Return [X, Y] of the center of cell containing provided text 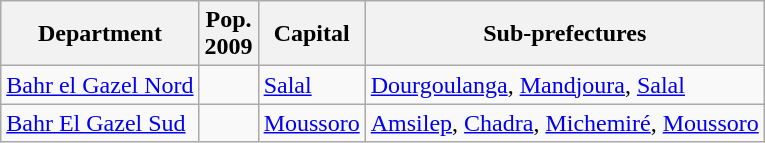
Sub-prefectures [564, 34]
Salal [312, 85]
Bahr El Gazel Sud [100, 123]
Dourgoulanga, Mandjoura, Salal [564, 85]
Pop.2009 [228, 34]
Department [100, 34]
Moussoro [312, 123]
Capital [312, 34]
Bahr el Gazel Nord [100, 85]
Amsilep, Chadra, Michemiré, Moussoro [564, 123]
